Pinpoint the cell where the given text exists, returning its (x, y) midpoint coordinate. 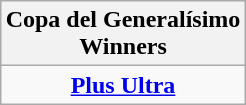
Copa del GeneralísimoWinners (123, 34)
Plus Ultra (123, 85)
